From the cell containing the given text, extract its center point as [X, Y] coordinate. 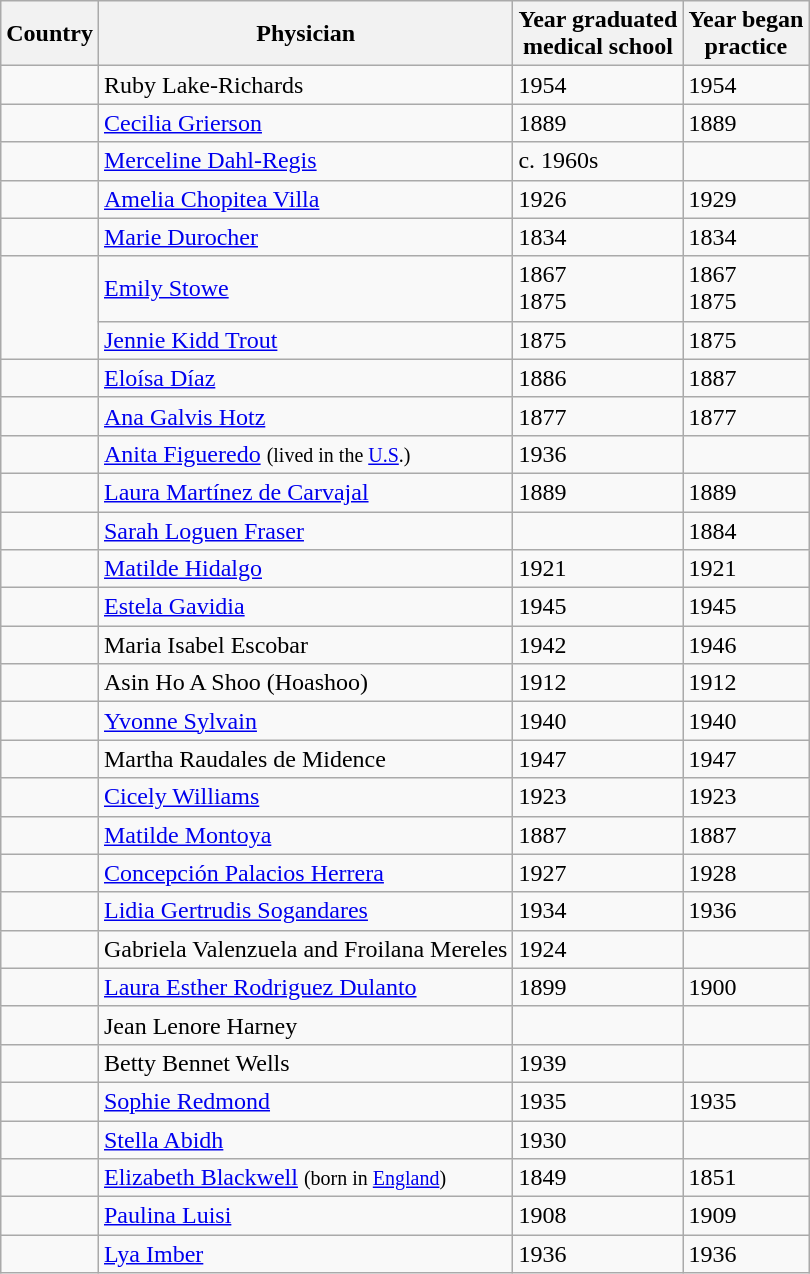
Sarah Loguen Fraser [305, 531]
1849 [598, 1178]
Sophie Redmond [305, 1101]
Cicely Williams [305, 797]
1908 [598, 1216]
Amelia Chopitea Villa [305, 199]
Anita Figueredo (lived in the U.S.) [305, 454]
Ruby Lake-Richards [305, 85]
1946 [746, 645]
Matilde Montoya [305, 835]
Year beganpractice [746, 34]
Year graduatedmedical school [598, 34]
Cecilia Grierson [305, 123]
1927 [598, 873]
Martha Raudales de Midence [305, 759]
Laura Martínez de Carvajal [305, 492]
Estela Gavidia [305, 607]
1929 [746, 199]
1886 [598, 378]
Maria Isabel Escobar [305, 645]
1928 [746, 873]
1884 [746, 531]
1899 [598, 987]
1926 [598, 199]
Asin Ho A Shoo (Hoashoo) [305, 683]
Lidia Gertrudis Sogandares [305, 911]
Merceline Dahl-Regis [305, 161]
Elizabeth Blackwell (born in England) [305, 1178]
Stella Abidh [305, 1139]
1934 [598, 911]
1924 [598, 949]
Eloísa Díaz [305, 378]
Gabriela Valenzuela and Froilana Mereles [305, 949]
Physician [305, 34]
1900 [746, 987]
1909 [746, 1216]
1930 [598, 1139]
Paulina Luisi [305, 1216]
Emily Stowe [305, 288]
Marie Durocher [305, 237]
1851 [746, 1178]
Lya Imber [305, 1254]
Jennie Kidd Trout [305, 340]
1942 [598, 645]
c. 1960s [598, 161]
Yvonne Sylvain [305, 721]
Country [50, 34]
Laura Esther Rodriguez Dulanto [305, 987]
Concepción Palacios Herrera [305, 873]
Jean Lenore Harney [305, 1025]
1939 [598, 1063]
Matilde Hidalgo [305, 569]
Ana Galvis Hotz [305, 416]
Betty Bennet Wells [305, 1063]
